Output the (x, y) coordinate of the center of the cell containing the given text.  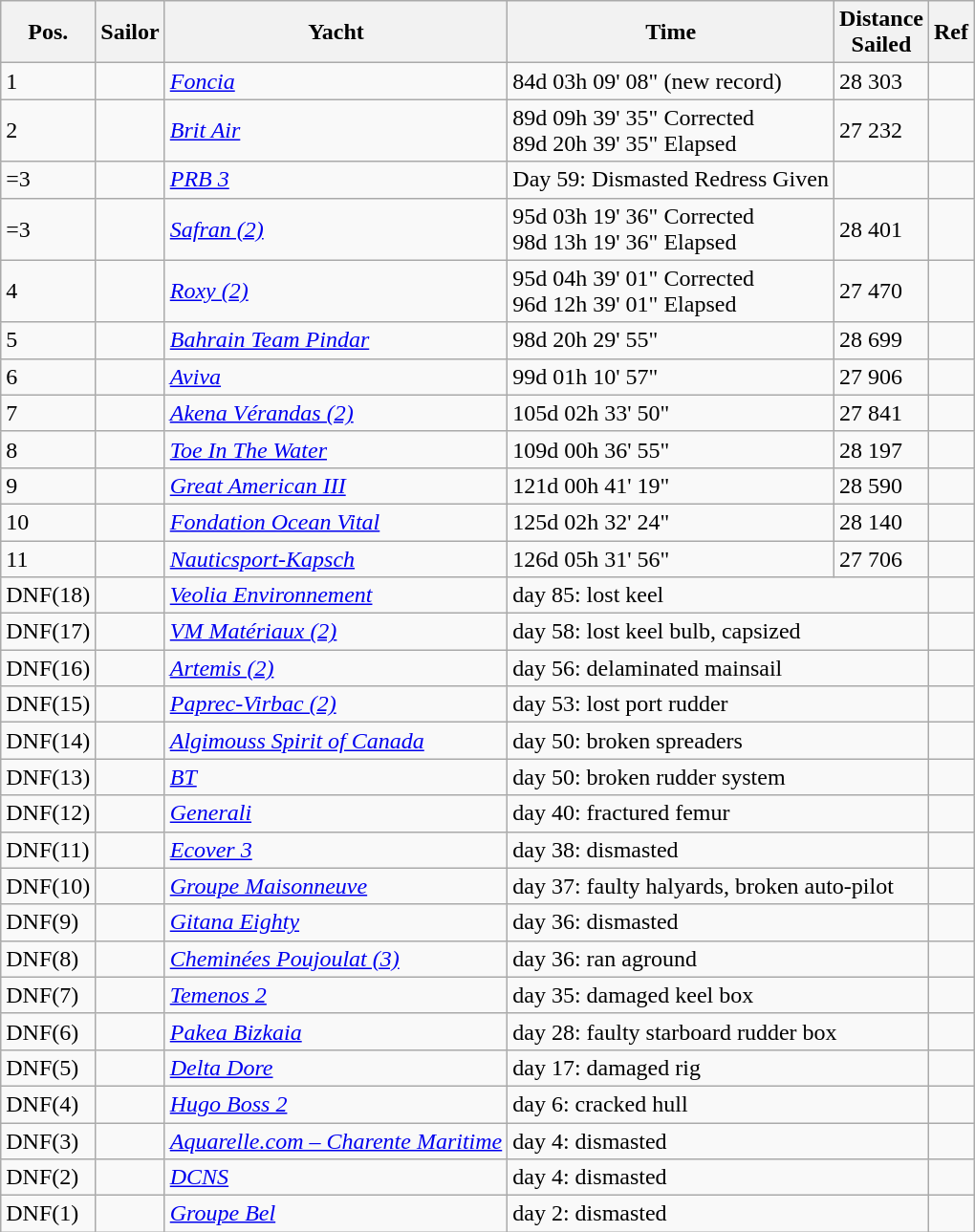
Algimouss Spirit of Canada (336, 741)
Hugo Boss 2 (336, 1104)
Bahrain Team Pindar (336, 340)
Cheminées Poujoulat (3) (336, 959)
day 40: fractured femur (719, 813)
28 590 (881, 486)
27 841 (881, 413)
day 36: ran aground (719, 959)
9 (48, 486)
28 197 (881, 449)
Foncia (336, 81)
2 (48, 130)
27 706 (881, 559)
Nauticsport-Kapsch (336, 559)
98d 20h 29' 55" (671, 340)
89d 09h 39' 35" Corrected89d 20h 39' 35" Elapsed (671, 130)
PRB 3 (336, 180)
day 50: broken spreaders (719, 741)
VM Matériaux (2) (336, 632)
109d 00h 36' 55" (671, 449)
DNF(2) (48, 1178)
DNF(14) (48, 741)
Veolia Environnement (336, 595)
Roxy (2) (336, 291)
Generali (336, 813)
99d 01h 10' 57" (671, 377)
day 85: lost keel (719, 595)
DNF(11) (48, 850)
Day 59: Dismasted Redress Given (671, 180)
126d 05h 31' 56" (671, 559)
Great American III (336, 486)
28 140 (881, 522)
28 303 (881, 81)
4 (48, 291)
Aviva (336, 377)
95d 03h 19' 36" Corrected98d 13h 19' 36" Elapsed (671, 229)
BT (336, 777)
Paprec-Virbac (2) (336, 704)
Safran (2) (336, 229)
Brit Air (336, 130)
Ref (950, 32)
Sailor (130, 32)
10 (48, 522)
27 906 (881, 377)
6 (48, 377)
Ecover 3 (336, 850)
day 17: damaged rig (719, 1068)
Akena Vérandas (2) (336, 413)
Groupe Maisonneuve (336, 886)
day 28: faulty starboard rudder box (719, 1031)
7 (48, 413)
DNF(5) (48, 1068)
day 2: dismasted (719, 1214)
DNF(13) (48, 777)
Gitana Eighty (336, 922)
28 699 (881, 340)
DNF(17) (48, 632)
day 58: lost keel bulb, capsized (719, 632)
Delta Dore (336, 1068)
DNF(9) (48, 922)
day 50: broken rudder system (719, 777)
Toe In The Water (336, 449)
95d 04h 39' 01" Corrected96d 12h 39' 01" Elapsed (671, 291)
Time (671, 32)
11 (48, 559)
1 (48, 81)
27 470 (881, 291)
27 232 (881, 130)
DNF(16) (48, 668)
Aquarelle.com – Charente Maritime (336, 1140)
DNF(1) (48, 1214)
DNF(4) (48, 1104)
Artemis (2) (336, 668)
day 6: cracked hull (719, 1104)
DNF(15) (48, 704)
Groupe Bel (336, 1214)
28 401 (881, 229)
125d 02h 32' 24" (671, 522)
DNF(18) (48, 595)
day 53: lost port rudder (719, 704)
Fondation Ocean Vital (336, 522)
8 (48, 449)
day 56: delaminated mainsail (719, 668)
Yacht (336, 32)
day 38: dismasted (719, 850)
DistanceSailed (881, 32)
5 (48, 340)
day 37: faulty halyards, broken auto-pilot (719, 886)
DNF(10) (48, 886)
day 35: damaged keel box (719, 995)
Pos. (48, 32)
DNF(6) (48, 1031)
121d 00h 41' 19" (671, 486)
Pakea Bizkaia (336, 1031)
DCNS (336, 1178)
84d 03h 09' 08" (new record) (671, 81)
DNF(8) (48, 959)
day 36: dismasted (719, 922)
105d 02h 33' 50" (671, 413)
DNF(12) (48, 813)
Temenos 2 (336, 995)
DNF(3) (48, 1140)
DNF(7) (48, 995)
